Output the [X, Y] coordinate of the center of the cell containing the given text.  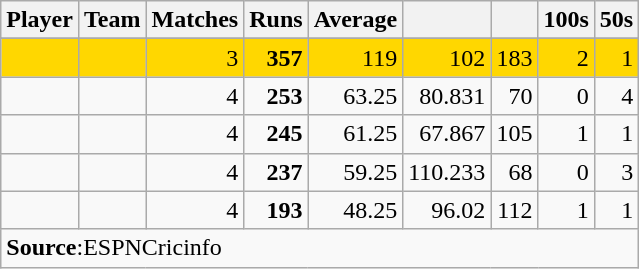
96.02 [447, 210]
193 [276, 210]
357 [276, 58]
48.25 [356, 210]
112 [514, 210]
Player [40, 20]
Matches [195, 20]
70 [514, 96]
119 [356, 58]
Runs [276, 20]
68 [514, 172]
63.25 [356, 96]
245 [276, 134]
67.867 [447, 134]
253 [276, 96]
50s [616, 20]
Team [112, 20]
61.25 [356, 134]
Average [356, 20]
100s [566, 20]
Source:ESPNCricinfo [320, 248]
2 [566, 58]
59.25 [356, 172]
183 [514, 58]
102 [447, 58]
105 [514, 134]
237 [276, 172]
80.831 [447, 96]
110.233 [447, 172]
